Pinpoint the cell where the given text exists, returning its (X, Y) midpoint coordinate. 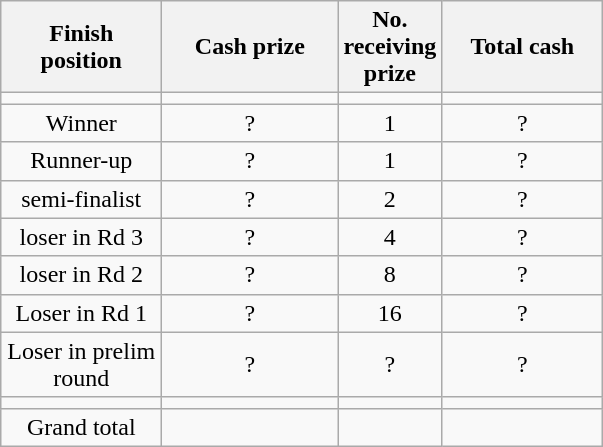
16 (390, 313)
8 (390, 275)
Runner-up (82, 161)
4 (390, 237)
Loser in Rd 1 (82, 313)
Loser in prelim round (82, 364)
loser in Rd 3 (82, 237)
Winner (82, 123)
Total cash (522, 47)
2 (390, 199)
Cash prize (250, 47)
Finish position (82, 47)
Grand total (82, 427)
loser in Rd 2 (82, 275)
No. receiving prize (390, 47)
semi-finalist (82, 199)
